Provide the [X, Y] coordinate of the cell's center where the given text is located.  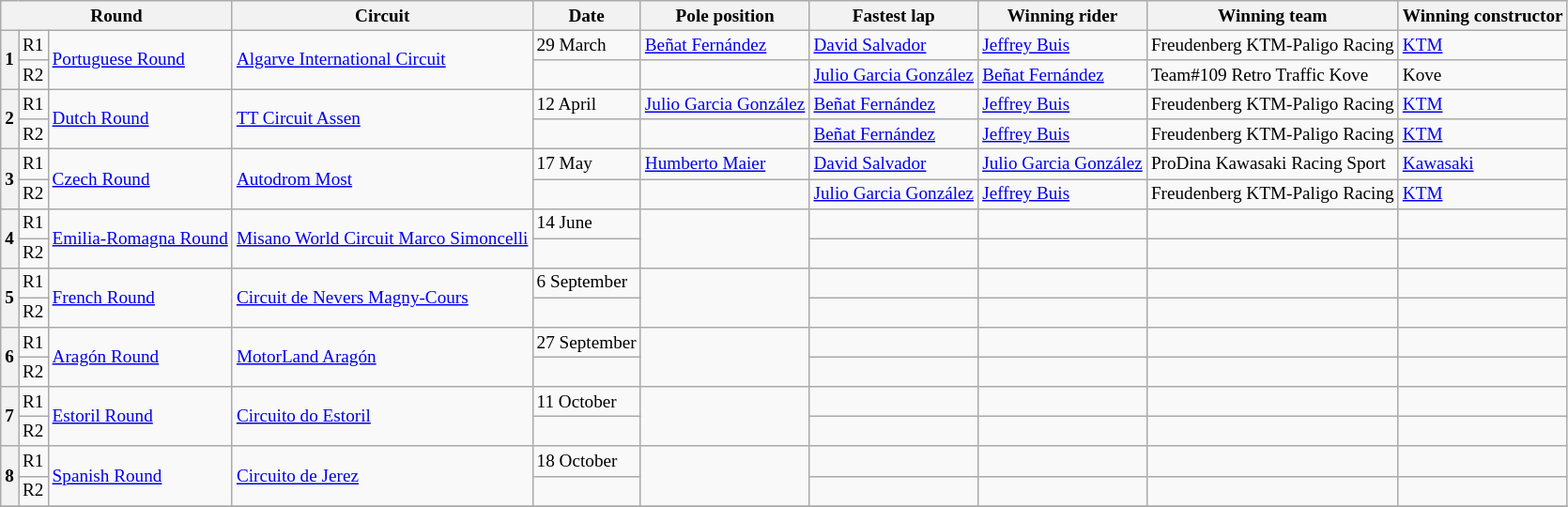
Emilia-Romagna Round [140, 238]
TT Circuit Assen [382, 118]
11 October [586, 402]
Fastest lap [894, 16]
8 [9, 475]
5 [9, 297]
7 [9, 417]
29 March [586, 45]
Pole position [725, 16]
Kove [1483, 75]
Circuito de Jerez [382, 475]
ProDina Kawasaki Racing Sport [1272, 164]
Spanish Round [140, 475]
18 October [586, 461]
French Round [140, 297]
Circuito do Estoril [382, 417]
Portuguese Round [140, 60]
12 April [586, 104]
Round [116, 16]
14 June [586, 223]
6 [9, 357]
Dutch Round [140, 118]
4 [9, 238]
Algarve International Circuit [382, 60]
Humberto Maier [725, 164]
Estoril Round [140, 417]
Misano World Circuit Marco Simoncelli [382, 238]
27 September [586, 343]
3 [9, 178]
MotorLand Aragón [382, 357]
1 [9, 60]
2 [9, 118]
Kawasaki [1483, 164]
Winning constructor [1483, 16]
Date [586, 16]
Circuit de Nevers Magny-Cours [382, 297]
Aragón Round [140, 357]
Autodrom Most [382, 178]
Winning rider [1063, 16]
Czech Round [140, 178]
Circuit [382, 16]
17 May [586, 164]
6 September [586, 283]
Winning team [1272, 16]
Team#109 Retro Traffic Kove [1272, 75]
